For the text-containing cell, return its midpoint in [X, Y] coordinate format. 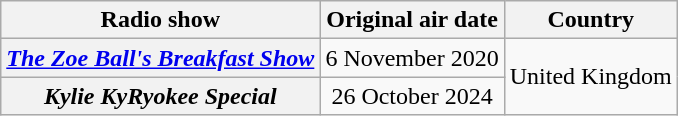
The Zoe Ball's Breakfast Show [160, 58]
Country [590, 20]
United Kingdom [590, 77]
Kylie KyRyokee Special [160, 96]
6 November 2020 [412, 58]
Radio show [160, 20]
Original air date [412, 20]
26 October 2024 [412, 96]
